Find where the given text appears and provide that cell's center as [x, y] coordinate. 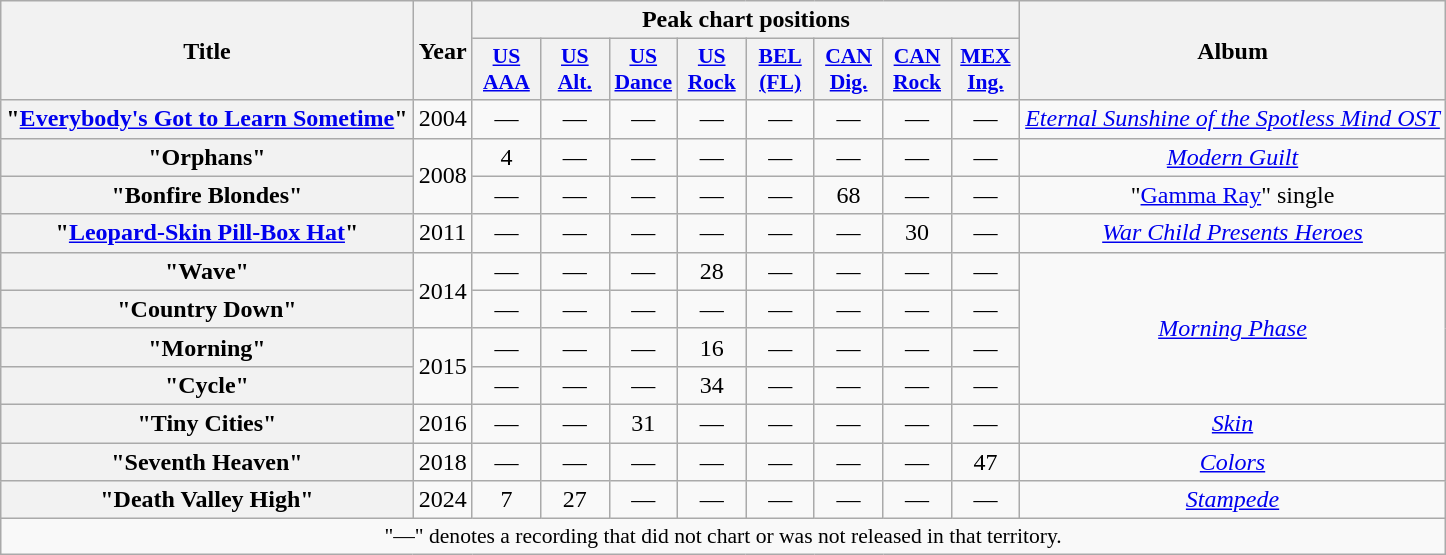
"Seventh Heaven" [207, 461]
Album [1233, 50]
Colors [1233, 461]
"Cycle" [207, 385]
"Morning" [207, 347]
USAlt. [575, 70]
"Country Down" [207, 309]
30 [917, 233]
Skin [1233, 423]
USRock [711, 70]
Title [207, 50]
Year [442, 50]
USAAA [506, 70]
Stampede [1233, 500]
2011 [442, 233]
2024 [442, 500]
"Everybody's Got to Learn Sometime" [207, 119]
27 [575, 500]
MEXIng. [985, 70]
16 [711, 347]
7 [506, 500]
War Child Presents Heroes [1233, 233]
2015 [442, 366]
28 [711, 271]
"Orphans" [207, 157]
Peak chart positions [746, 20]
2004 [442, 119]
47 [985, 461]
31 [643, 423]
"Tiny Cities" [207, 423]
2014 [442, 290]
2008 [442, 176]
Modern Guilt [1233, 157]
Eternal Sunshine of the Spotless Mind OST [1233, 119]
BEL(FL) [780, 70]
"Wave" [207, 271]
"Bonfire Blondes" [207, 195]
34 [711, 385]
CANRock [917, 70]
USDance [643, 70]
2018 [442, 461]
"Leopard-Skin Pill-Box Hat" [207, 233]
68 [848, 195]
4 [506, 157]
"Death Valley High" [207, 500]
"—" denotes a recording that did not chart or was not released in that territory. [724, 537]
CANDig. [848, 70]
"Gamma Ray" single [1233, 195]
Morning Phase [1233, 328]
2016 [442, 423]
